Capture the cell that displays the provided text and extract its (X, Y) central coordinate. 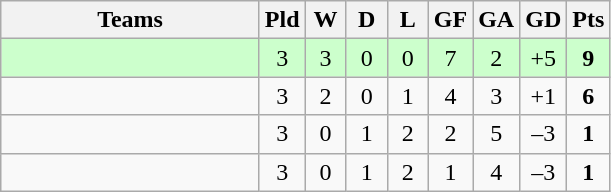
D (366, 20)
Pts (588, 20)
GF (450, 20)
6 (588, 96)
+1 (544, 96)
5 (496, 134)
W (326, 20)
GD (544, 20)
9 (588, 58)
Pld (282, 20)
L (408, 20)
Teams (130, 20)
7 (450, 58)
GA (496, 20)
+5 (544, 58)
